From the cell containing the given text, extract its center point as [X, Y] coordinate. 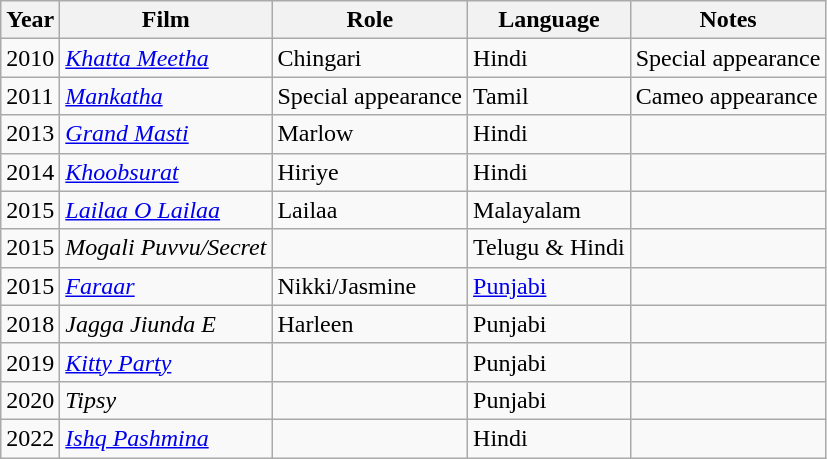
Notes [728, 20]
Nikki/Jasmine [370, 286]
Harleen [370, 324]
Lailaa [370, 210]
Ishq Pashmina [166, 438]
2020 [30, 400]
Faraar [166, 286]
2022 [30, 438]
Hiriye [370, 172]
Marlow [370, 134]
2018 [30, 324]
Role [370, 20]
Tipsy [166, 400]
Jagga Jiunda E [166, 324]
2011 [30, 96]
Grand Masti [166, 134]
Tamil [550, 96]
Cameo appearance [728, 96]
Mankatha [166, 96]
Year [30, 20]
2010 [30, 58]
Film [166, 20]
Khatta Meetha [166, 58]
2013 [30, 134]
2014 [30, 172]
Language [550, 20]
2019 [30, 362]
Lailaa O Lailaa [166, 210]
Chingari [370, 58]
Mogali Puvvu/Secret [166, 248]
Telugu & Hindi [550, 248]
Malayalam [550, 210]
Kitty Party [166, 362]
Khoobsurat [166, 172]
